Determine the [X, Y] coordinate at the center of the cell enclosing the given text.  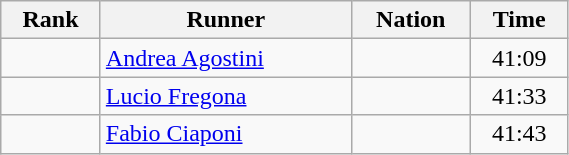
41:43 [519, 134]
Nation [410, 20]
Andrea Agostini [226, 58]
41:09 [519, 58]
41:33 [519, 96]
Runner [226, 20]
Fabio Ciaponi [226, 134]
Lucio Fregona [226, 96]
Rank [51, 20]
Time [519, 20]
